For the text-containing cell, return its midpoint in [x, y] coordinate format. 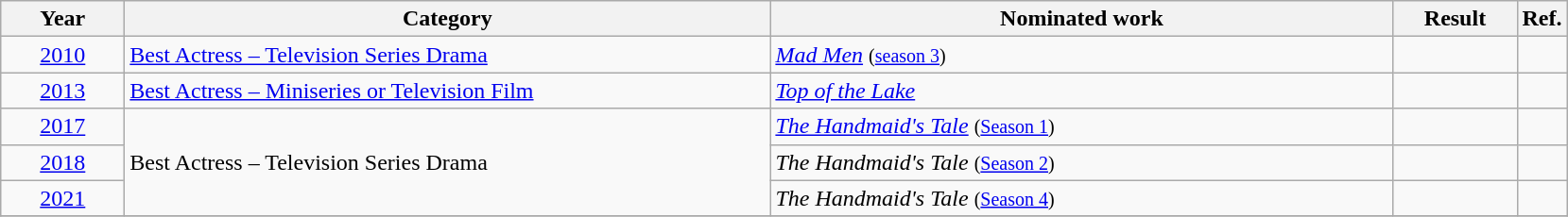
Nominated work [1081, 19]
2010 [62, 55]
2017 [62, 126]
Year [62, 19]
Top of the Lake [1081, 91]
Ref. [1542, 19]
The Handmaid's Tale (Season 4) [1081, 198]
Result [1456, 19]
The Handmaid's Tale (Season 1) [1081, 126]
Category [448, 19]
2021 [62, 198]
Best Actress – Miniseries or Television Film [448, 91]
The Handmaid's Tale (Season 2) [1081, 162]
Mad Men (season 3) [1081, 55]
2018 [62, 162]
2013 [62, 91]
